Find where the given text appears and provide that cell's center as (X, Y) coordinate. 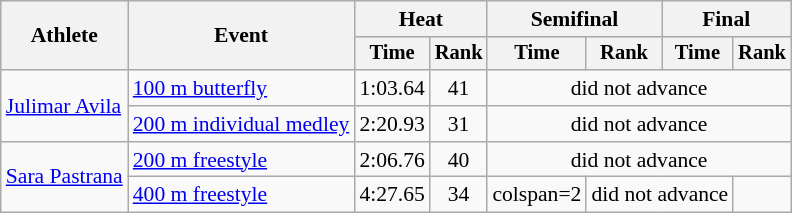
2:06.76 (392, 160)
100 m butterfly (242, 88)
40 (459, 160)
34 (459, 195)
Sara Pastrana (64, 178)
Julimar Avila (64, 106)
1:03.64 (392, 88)
Heat (420, 19)
Final (726, 19)
2:20.93 (392, 124)
400 m freestyle (242, 195)
200 m freestyle (242, 160)
Event (242, 36)
Semifinal (574, 19)
colspan=2 (536, 195)
4:27.65 (392, 195)
Athlete (64, 36)
31 (459, 124)
200 m individual medley (242, 124)
41 (459, 88)
